Locate the cell with the specified text and output its [X, Y] center coordinate. 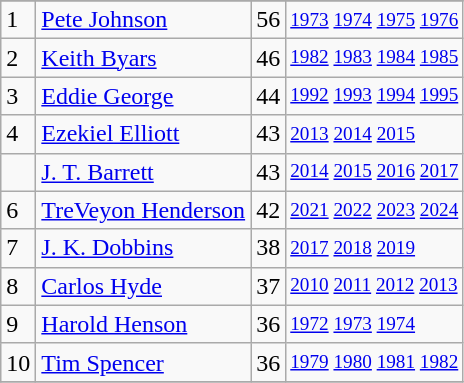
Eddie George [144, 96]
8 [18, 286]
1 [18, 20]
1973 1974 1975 1976 [374, 20]
42 [268, 210]
1979 1980 1981 1982 [374, 362]
4 [18, 134]
J. K. Dobbins [144, 248]
56 [268, 20]
Pete Johnson [144, 20]
2014 2015 2016 2017 [374, 172]
44 [268, 96]
2 [18, 58]
1972 1973 1974 [374, 324]
Keith Byars [144, 58]
7 [18, 248]
6 [18, 210]
2021 2022 2023 2024 [374, 210]
2013 2014 2015 [374, 134]
1992 1993 1994 1995 [374, 96]
J. T. Barrett [144, 172]
Carlos Hyde [144, 286]
10 [18, 362]
Harold Henson [144, 324]
9 [18, 324]
1982 1983 1984 1985 [374, 58]
46 [268, 58]
2010 2011 2012 2013 [374, 286]
2017 2018 2019 [374, 248]
TreVeyon Henderson [144, 210]
Ezekiel Elliott [144, 134]
38 [268, 248]
3 [18, 96]
Tim Spencer [144, 362]
37 [268, 286]
